For the text-containing cell, return its midpoint in (x, y) coordinate format. 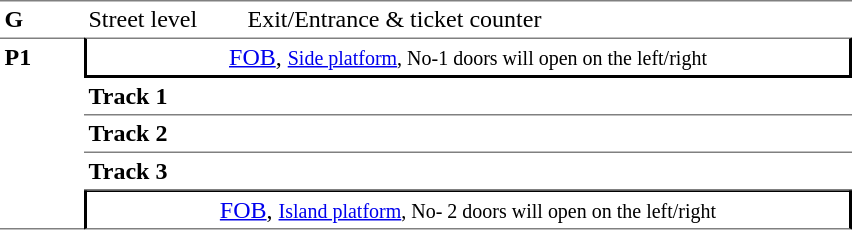
P1 (42, 134)
Track 1 (164, 97)
FOB, Island platform, No- 2 doors will open on the left/right (468, 210)
Exit/Entrance & ticket counter (548, 19)
Track 3 (164, 172)
FOB, Side platform, No-1 doors will open on the left/right (468, 58)
Track 2 (164, 135)
Street level (164, 19)
G (42, 19)
